Return the [X, Y] coordinate for the center point of the cell that contains the specified text.  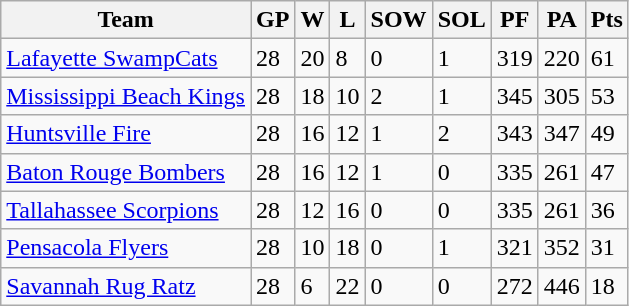
Pensacola Flyers [126, 248]
272 [514, 286]
36 [606, 210]
20 [312, 58]
SOW [398, 20]
49 [606, 134]
8 [348, 58]
Lafayette SwampCats [126, 58]
47 [606, 172]
319 [514, 58]
31 [606, 248]
L [348, 20]
305 [562, 96]
PA [562, 20]
Huntsville Fire [126, 134]
GP [272, 20]
SOL [462, 20]
347 [562, 134]
352 [562, 248]
Mississippi Beach Kings [126, 96]
22 [348, 286]
6 [312, 286]
W [312, 20]
Team [126, 20]
Tallahassee Scorpions [126, 210]
61 [606, 58]
Pts [606, 20]
PF [514, 20]
345 [514, 96]
446 [562, 286]
220 [562, 58]
321 [514, 248]
Baton Rouge Bombers [126, 172]
53 [606, 96]
Savannah Rug Ratz [126, 286]
343 [514, 134]
